Extract the (x, y) coordinate from the center of the cell holding the provided text.  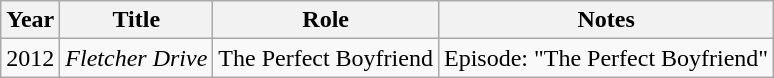
Role (326, 20)
2012 (30, 58)
Title (136, 20)
Episode: "The Perfect Boyfriend" (606, 58)
Year (30, 20)
Fletcher Drive (136, 58)
The Perfect Boyfriend (326, 58)
Notes (606, 20)
